Extract the [x, y] coordinate from the center of the cell holding the provided text.  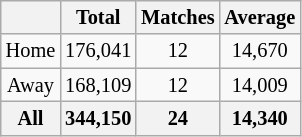
Total [98, 17]
14,670 [260, 51]
Home [31, 51]
24 [178, 118]
176,041 [98, 51]
344,150 [98, 118]
14,340 [260, 118]
168,109 [98, 85]
14,009 [260, 85]
Away [31, 85]
Matches [178, 17]
Average [260, 17]
All [31, 118]
